From the cell containing the given text, extract its center point as [X, Y] coordinate. 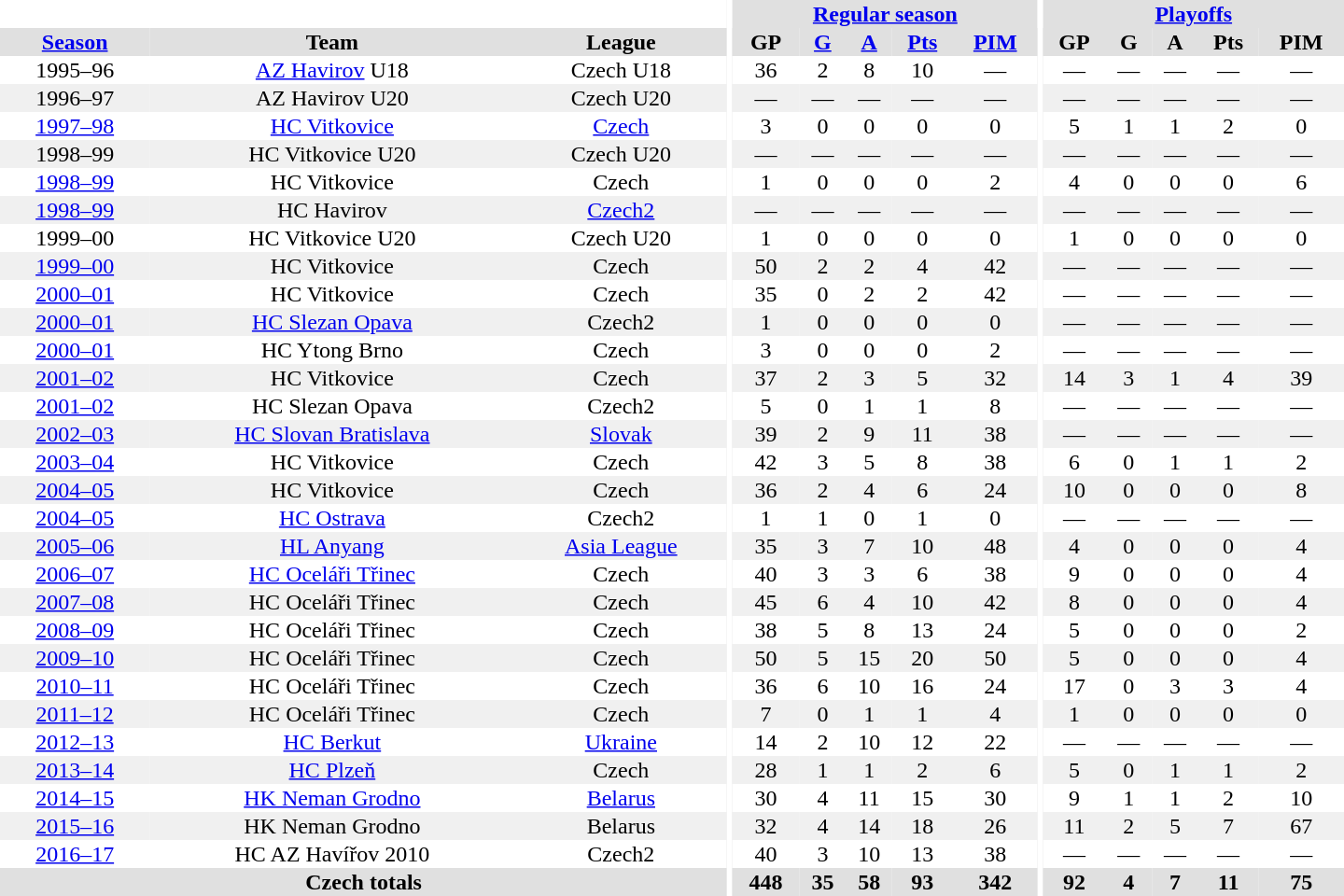
2003–04 [75, 462]
45 [766, 602]
Czech U18 [621, 70]
2002–03 [75, 434]
2010–11 [75, 686]
HC Slovan Bratislava [332, 434]
HL Anyang [332, 546]
448 [766, 882]
HC Berkut [332, 742]
2016–17 [75, 854]
58 [869, 882]
HC Ostrava [332, 518]
26 [995, 826]
22 [995, 742]
Ukraine [621, 742]
2009–10 [75, 658]
Czech totals [364, 882]
20 [922, 658]
1997–98 [75, 126]
2005–06 [75, 546]
1996–97 [75, 98]
AZ Havirov U20 [332, 98]
12 [922, 742]
28 [766, 770]
HC Ytong Brno [332, 350]
League [621, 42]
16 [922, 686]
17 [1073, 686]
2014–15 [75, 798]
37 [766, 378]
75 [1301, 882]
HC Havirov [332, 210]
Season [75, 42]
2006–07 [75, 574]
2007–08 [75, 602]
Playoffs [1193, 14]
93 [922, 882]
HC Plzeň [332, 770]
Slovak [621, 434]
Asia League [621, 546]
342 [995, 882]
Regular season [885, 14]
48 [995, 546]
HC AZ Havířov 2010 [332, 854]
2015–16 [75, 826]
2008–09 [75, 630]
2012–13 [75, 742]
92 [1073, 882]
AZ Havirov U18 [332, 70]
2013–14 [75, 770]
67 [1301, 826]
1995–96 [75, 70]
Team [332, 42]
18 [922, 826]
2011–12 [75, 714]
